Scan for the cell matching the given text and deliver its (X, Y) coordinate at center. 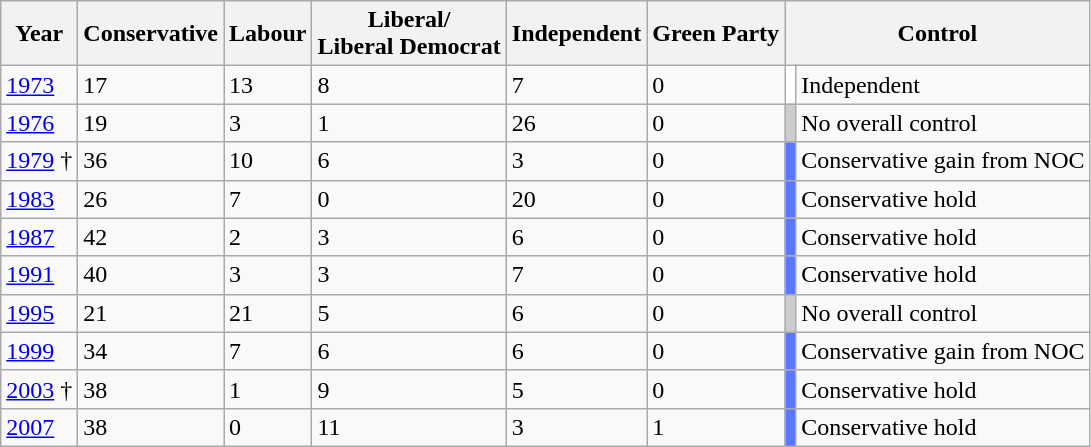
1973 (40, 85)
Control (938, 34)
17 (151, 85)
Labour (268, 34)
8 (409, 85)
1995 (40, 313)
1991 (40, 275)
34 (151, 351)
Liberal/Liberal Democrat (409, 34)
2003 † (40, 389)
1976 (40, 123)
36 (151, 161)
1987 (40, 237)
2 (268, 237)
42 (151, 237)
19 (151, 123)
9 (409, 389)
11 (409, 427)
1983 (40, 199)
Year (40, 34)
1979 † (40, 161)
2007 (40, 427)
13 (268, 85)
20 (576, 199)
Conservative (151, 34)
40 (151, 275)
1999 (40, 351)
10 (268, 161)
Green Party (716, 34)
